Locate the cell with the specified text and output its [x, y] center coordinate. 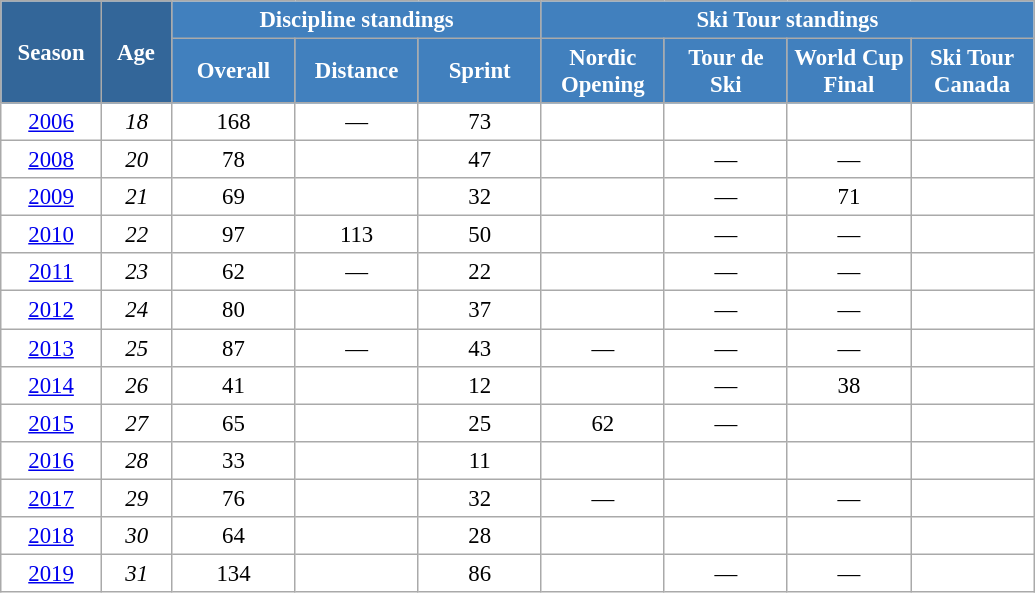
2013 [52, 348]
50 [480, 235]
113 [356, 235]
Ski TourCanada [972, 72]
2019 [52, 573]
2017 [52, 498]
71 [848, 197]
World CupFinal [848, 72]
73 [480, 122]
Tour deSki [726, 72]
87 [234, 348]
NordicOpening [602, 72]
2015 [52, 423]
2016 [52, 460]
47 [480, 160]
33 [234, 460]
86 [480, 573]
11 [480, 460]
168 [234, 122]
27 [136, 423]
2018 [52, 536]
24 [136, 310]
43 [480, 348]
2006 [52, 122]
23 [136, 273]
2011 [52, 273]
21 [136, 197]
Distance [356, 72]
26 [136, 385]
Ski Tour standings [787, 20]
38 [848, 385]
2010 [52, 235]
30 [136, 536]
Season [52, 52]
2012 [52, 310]
2009 [52, 197]
Age [136, 52]
80 [234, 310]
31 [136, 573]
2008 [52, 160]
29 [136, 498]
134 [234, 573]
65 [234, 423]
78 [234, 160]
76 [234, 498]
Discipline standings [356, 20]
69 [234, 197]
12 [480, 385]
Sprint [480, 72]
Overall [234, 72]
64 [234, 536]
2014 [52, 385]
18 [136, 122]
37 [480, 310]
41 [234, 385]
97 [234, 235]
20 [136, 160]
